Scan for the cell matching the given text and deliver its [X, Y] coordinate at center. 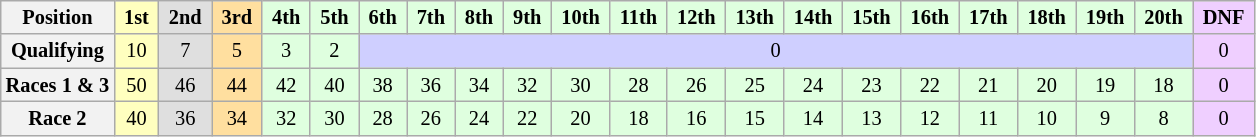
17th [988, 17]
44 [237, 85]
12 [930, 118]
5 [237, 51]
Qualifying [58, 51]
19th [1105, 17]
3 [286, 51]
13 [871, 118]
21 [988, 85]
1st [136, 17]
42 [286, 85]
13th [754, 17]
5th [334, 17]
10th [580, 17]
25 [754, 85]
9 [1105, 118]
Race 2 [58, 118]
23 [871, 85]
4th [286, 17]
50 [136, 85]
8th [479, 17]
14 [813, 118]
46 [186, 85]
7 [186, 51]
Races 1 & 3 [58, 85]
15th [871, 17]
38 [382, 85]
2nd [186, 17]
11 [988, 118]
7th [431, 17]
15 [754, 118]
8 [1163, 118]
12th [696, 17]
DNF [1224, 17]
16 [696, 118]
3rd [237, 17]
11th [638, 17]
18th [1046, 17]
2 [334, 51]
14th [813, 17]
20th [1163, 17]
6th [382, 17]
19 [1105, 85]
9th [527, 17]
16th [930, 17]
Position [58, 17]
